Detect which cell encompasses the target text, then output its (X, Y) center coordinate. 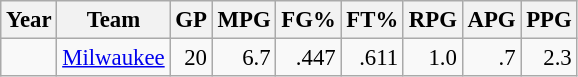
MPG (244, 20)
.7 (492, 58)
.611 (372, 58)
6.7 (244, 58)
GP (191, 20)
20 (191, 58)
2.3 (549, 58)
.447 (308, 58)
1.0 (432, 58)
Team (114, 20)
APG (492, 20)
Year (29, 20)
RPG (432, 20)
FT% (372, 20)
FG% (308, 20)
Milwaukee (114, 58)
PPG (549, 20)
